For the text-containing cell, return its midpoint in [x, y] coordinate format. 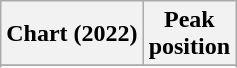
Peakposition [189, 34]
Chart (2022) [72, 34]
